From the cell containing the given text, extract its center point as [X, Y] coordinate. 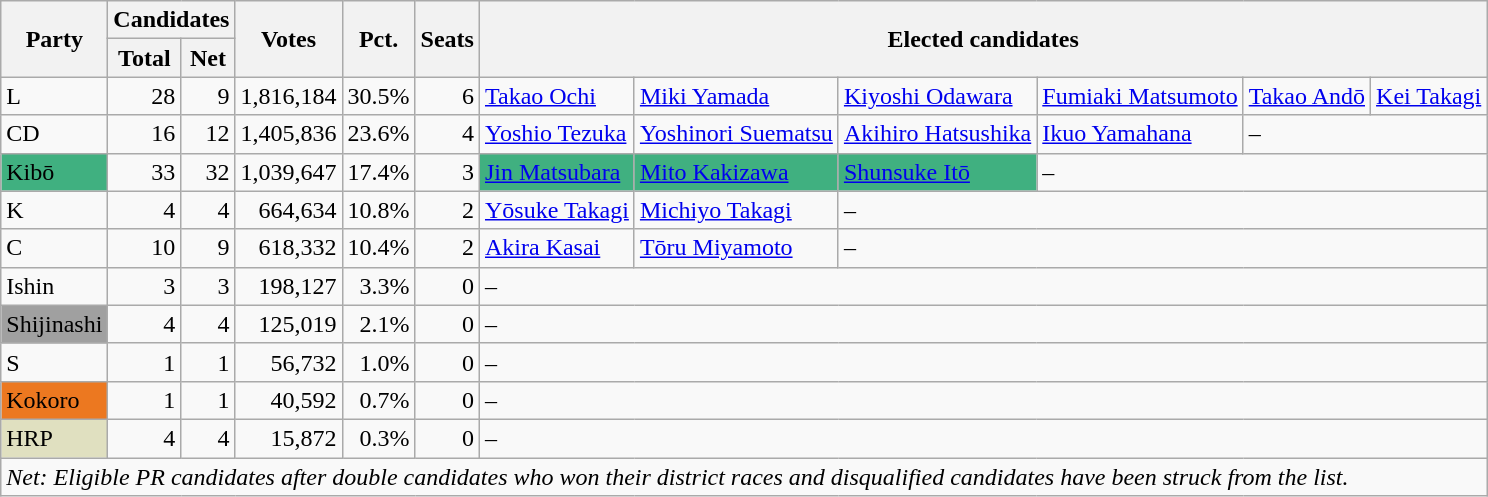
L [54, 96]
C [54, 248]
Mito Kakizawa [736, 172]
Jin Matsubara [556, 172]
28 [144, 96]
10.4% [378, 248]
17.4% [378, 172]
Candidates [172, 20]
Yoshio Tezuka [556, 134]
Elected candidates [982, 39]
Shunsuke Itō [937, 172]
23.6% [378, 134]
10 [144, 248]
Yōsuke Takagi [556, 210]
Kiyoshi Odawara [937, 96]
6 [447, 96]
1.0% [378, 362]
Kokoro [54, 400]
1,405,836 [288, 134]
Yoshinori Suematsu [736, 134]
125,019 [288, 324]
0.3% [378, 438]
Michiyo Takagi [736, 210]
Takao Ochi [556, 96]
K [54, 210]
Akira Kasai [556, 248]
CD [54, 134]
3.3% [378, 286]
Miki Yamada [736, 96]
Total [144, 58]
16 [144, 134]
Seats [447, 39]
HRP [54, 438]
12 [208, 134]
Votes [288, 39]
Pct. [378, 39]
40,592 [288, 400]
0.7% [378, 400]
1,816,184 [288, 96]
32 [208, 172]
Fumiaki Matsumoto [1140, 96]
30.5% [378, 96]
Tōru Miyamoto [736, 248]
198,127 [288, 286]
Akihiro Hatsushika [937, 134]
2.1% [378, 324]
10.8% [378, 210]
Shijinashi [54, 324]
S [54, 362]
Net [208, 58]
664,634 [288, 210]
Ishin [54, 286]
Ikuo Yamahana [1140, 134]
Takao Andō [1306, 96]
618,332 [288, 248]
Party [54, 39]
33 [144, 172]
Kei Takagi [1429, 96]
56,732 [288, 362]
Net: Eligible PR candidates after double candidates who won their district races and disqualified candidates have been struck from the list. [744, 477]
1,039,647 [288, 172]
Kibō [54, 172]
15,872 [288, 438]
